Capture the cell that displays the provided text and extract its [x, y] central coordinate. 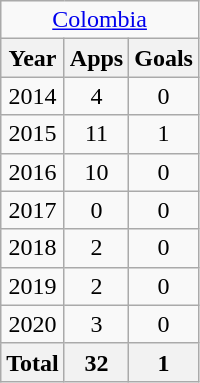
2018 [33, 248]
3 [96, 324]
2020 [33, 324]
Apps [96, 58]
2015 [33, 134]
Colombia [100, 20]
2014 [33, 96]
2017 [33, 210]
4 [96, 96]
Goals [164, 58]
Year [33, 58]
Total [33, 362]
10 [96, 172]
32 [96, 362]
2016 [33, 172]
11 [96, 134]
2019 [33, 286]
